For the text-containing cell, return its midpoint in [x, y] coordinate format. 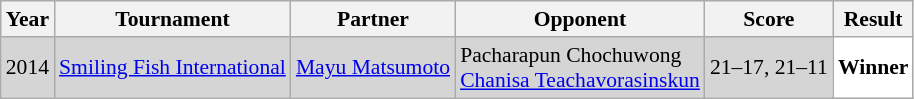
2014 [28, 68]
Result [874, 19]
Winner [874, 68]
Score [769, 19]
Opponent [580, 19]
21–17, 21–11 [769, 68]
Pacharapun Chochuwong Chanisa Teachavorasinskun [580, 68]
Tournament [172, 19]
Year [28, 19]
Mayu Matsumoto [373, 68]
Smiling Fish International [172, 68]
Partner [373, 19]
